Scan for the cell matching the given text and deliver its [X, Y] coordinate at center. 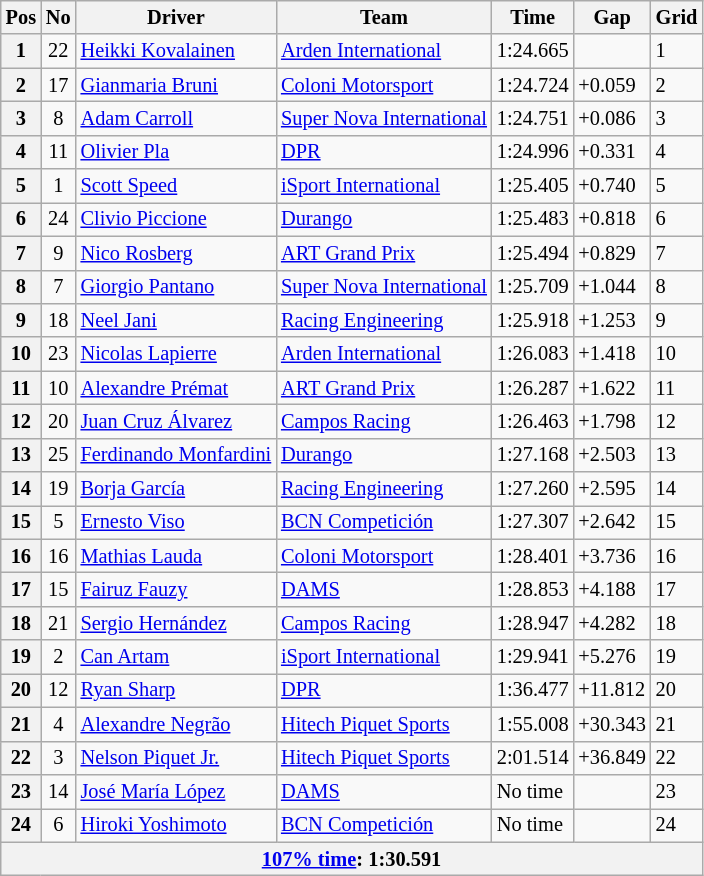
No [58, 17]
1:28.853 [533, 589]
Ernesto Viso [176, 522]
+4.188 [612, 589]
Team [384, 17]
+1.622 [612, 388]
Scott Speed [176, 186]
+0.086 [612, 118]
Alexandre Prémat [176, 388]
Clivio Piccione [176, 219]
+1.253 [612, 320]
Giorgio Pantano [176, 287]
1:24.996 [533, 152]
1:28.947 [533, 623]
Ferdinando Monfardini [176, 455]
+2.503 [612, 455]
Fairuz Fauzy [176, 589]
1:55.008 [533, 724]
Gianmaria Bruni [176, 85]
Nicolas Lapierre [176, 354]
+2.642 [612, 522]
1:29.941 [533, 657]
1:24.751 [533, 118]
Grid [677, 17]
1:27.168 [533, 455]
1:25.483 [533, 219]
Can Artam [176, 657]
Neel Jani [176, 320]
1:26.287 [533, 388]
+0.331 [612, 152]
+1.798 [612, 421]
Mathias Lauda [176, 556]
1:28.401 [533, 556]
+36.849 [612, 758]
Adam Carroll [176, 118]
+2.595 [612, 489]
+0.818 [612, 219]
Pos [21, 17]
+0.059 [612, 85]
+3.736 [612, 556]
1:25.494 [533, 253]
1:27.260 [533, 489]
Alexandre Negrão [176, 724]
+30.343 [612, 724]
Heikki Kovalainen [176, 51]
1:36.477 [533, 690]
1:27.307 [533, 522]
Nico Rosberg [176, 253]
1:24.665 [533, 51]
+1.044 [612, 287]
+4.282 [612, 623]
Nelson Piquet Jr. [176, 758]
Borja García [176, 489]
1:25.405 [533, 186]
25 [58, 455]
2:01.514 [533, 758]
Gap [612, 17]
1:26.083 [533, 354]
+0.740 [612, 186]
+5.276 [612, 657]
1:25.918 [533, 320]
1:25.709 [533, 287]
107% time: 1:30.591 [352, 859]
+0.829 [612, 253]
1:26.463 [533, 421]
José María López [176, 791]
Time [533, 17]
Olivier Pla [176, 152]
Hiroki Yoshimoto [176, 825]
Ryan Sharp [176, 690]
Juan Cruz Álvarez [176, 421]
Sergio Hernández [176, 623]
+1.418 [612, 354]
1:24.724 [533, 85]
+11.812 [612, 690]
Driver [176, 17]
